Detect which cell encompasses the target text, then output its [X, Y] center coordinate. 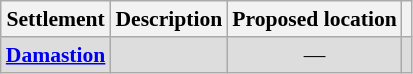
Description [168, 19]
Proposed location [314, 19]
— [314, 55]
Damastion [56, 55]
Settlement [56, 19]
